Capture the cell that displays the provided text and extract its [X, Y] central coordinate. 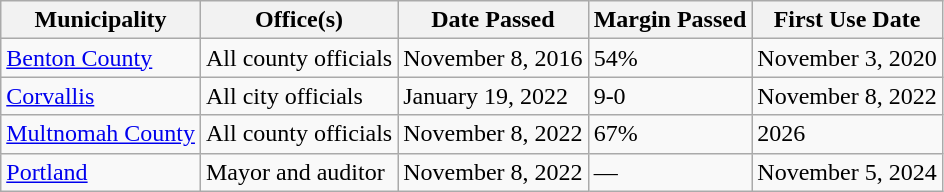
November 3, 2020 [847, 58]
67% [670, 134]
November 8, 2016 [493, 58]
54% [670, 58]
First Use Date [847, 20]
Corvallis [101, 96]
— [670, 172]
November 5, 2024 [847, 172]
Multnomah County [101, 134]
9-0 [670, 96]
January 19, 2022 [493, 96]
Municipality [101, 20]
Mayor and auditor [298, 172]
All city officials [298, 96]
Portland [101, 172]
Date Passed [493, 20]
Office(s) [298, 20]
2026 [847, 134]
Benton County [101, 58]
Margin Passed [670, 20]
